Extract the [X, Y] coordinate from the center of the cell holding the provided text.  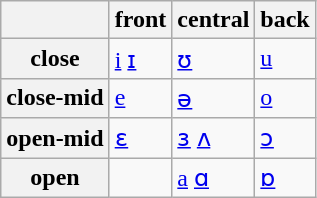
o [285, 98]
u [285, 59]
ɛ [140, 138]
a ɑ [214, 178]
ə [214, 98]
central [214, 20]
open-mid [55, 138]
open [55, 178]
e [140, 98]
i ɪ [140, 59]
ɔ [285, 138]
close [55, 59]
ɜ ʌ [214, 138]
front [140, 20]
back [285, 20]
ɒ [285, 178]
close-mid [55, 98]
ʊ [214, 59]
